Return [X, Y] of the center of cell containing provided text 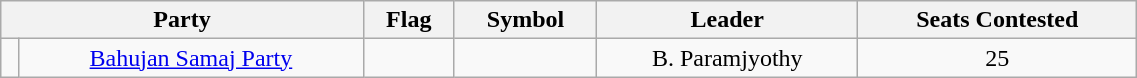
B. Paramjyothy [728, 58]
Symbol [526, 20]
Flag [408, 20]
Seats Contested [998, 20]
Bahujan Samaj Party [192, 58]
Party [182, 20]
25 [998, 58]
Leader [728, 20]
